Detect which cell encompasses the target text, then output its [X, Y] center coordinate. 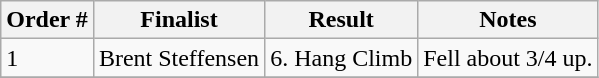
Fell about 3/4 up. [508, 58]
6. Hang Climb [342, 58]
Order # [48, 20]
Finalist [178, 20]
Brent Steffensen [178, 58]
Result [342, 20]
Notes [508, 20]
1 [48, 58]
